Provide the [x, y] coordinate of the cell's center where the given text is located.  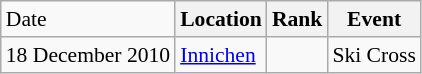
Date [88, 19]
Rank [298, 19]
Ski Cross [374, 55]
Innichen [221, 55]
18 December 2010 [88, 55]
Location [221, 19]
Event [374, 19]
